Capture the cell that displays the provided text and extract its [x, y] central coordinate. 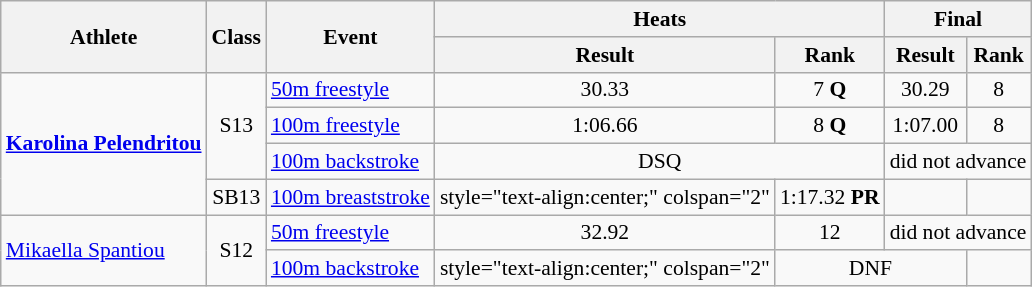
S12 [236, 250]
32.92 [605, 233]
1:17.32 PR [830, 197]
100m freestyle [350, 126]
Heats [660, 19]
DNF [870, 269]
100m breaststroke [350, 197]
1:06.66 [605, 126]
S13 [236, 126]
Karolina Pelendritou [104, 143]
30.29 [926, 90]
30.33 [605, 90]
Mikaella Spantiou [104, 250]
8 Q [830, 126]
Final [958, 19]
SB13 [236, 197]
Class [236, 36]
Event [350, 36]
DSQ [660, 162]
Athlete [104, 36]
1:07.00 [926, 126]
7 Q [830, 90]
12 [830, 233]
